Determine the [x, y] coordinate at the center of the cell enclosing the given text.  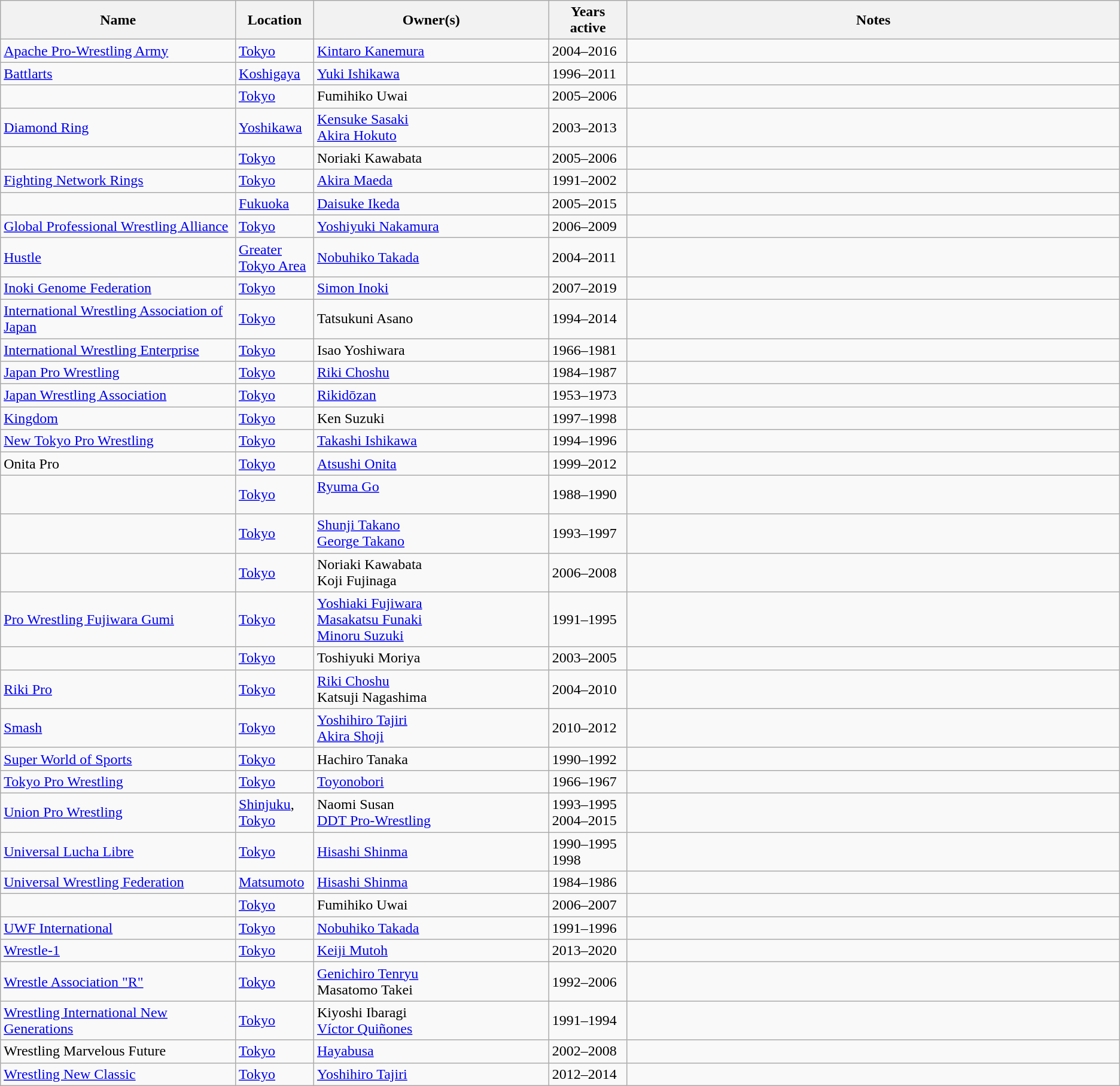
Riki ChoshuKatsuji Nagashima [431, 689]
1996–2011 [588, 74]
Atsushi Onita [431, 464]
Super World of Sports [118, 759]
Hustle [118, 257]
2006–2007 [588, 905]
Pro Wrestling Fujiwara Gumi [118, 619]
1990–19951998 [588, 851]
Simon Inoki [431, 288]
2005–2015 [588, 203]
1993–1997 [588, 534]
Smash [118, 728]
Hayabusa [431, 1051]
Fukuoka [275, 203]
1991–2002 [588, 181]
New Tokyo Pro Wrestling [118, 441]
2004–2010 [588, 689]
Yoshihiro TajiriAkira Shoji [431, 728]
2002–2008 [588, 1051]
Onita Pro [118, 464]
Wrestling Marvelous Future [118, 1051]
Kintaro Kanemura [431, 51]
1999–2012 [588, 464]
Rikidōzan [431, 396]
Fighting Network Rings [118, 181]
UWF International [118, 928]
Yoshiaki FujiwaraMasakatsu FunakiMinoru Suzuki [431, 619]
1984–1986 [588, 883]
Yoshiyuki Nakamura [431, 226]
Wrestle-1 [118, 951]
Wrestling New Classic [118, 1074]
Genichiro TenryuMasatomo Takei [431, 981]
Daisuke Ikeda [431, 203]
Inoki Genome Federation [118, 288]
Wrestling International New Generations [118, 1021]
1991–1996 [588, 928]
2006–2009 [588, 226]
Japan Pro Wrestling [118, 373]
International Wrestling Association of Japan [118, 318]
Takashi Ishikawa [431, 441]
Greater Tokyo Area [275, 257]
Years active [588, 20]
1993–19952004–2015 [588, 813]
Kensuke SasakiAkira Hokuto [431, 127]
Akira Maeda [431, 181]
Isao Yoshiwara [431, 350]
1991–1995 [588, 619]
Location [275, 20]
Owner(s) [431, 20]
Keiji Mutoh [431, 951]
Yoshihiro Tajiri [431, 1074]
2010–2012 [588, 728]
Universal Wrestling Federation [118, 883]
Wrestle Association "R" [118, 981]
Yuki Ishikawa [431, 74]
1994–2014 [588, 318]
Matsumoto [275, 883]
Toyonobori [431, 781]
Hachiro Tanaka [431, 759]
Noriaki KawabataKoji Fujinaga [431, 572]
Name [118, 20]
Riki Choshu [431, 373]
2003–2005 [588, 658]
Naomi SusanDDT Pro-Wrestling [431, 813]
Yoshikawa [275, 127]
1992–2006 [588, 981]
Notes [874, 20]
2012–2014 [588, 1074]
Japan Wrestling Association [118, 396]
Kingdom [118, 418]
Noriaki Kawabata [431, 158]
1988–1990 [588, 494]
International Wrestling Enterprise [118, 350]
1991–1994 [588, 1021]
Tokyo Pro Wrestling [118, 781]
1953–1973 [588, 396]
2004–2011 [588, 257]
2013–2020 [588, 951]
Global Professional Wrestling Alliance [118, 226]
1997–1998 [588, 418]
1966–1981 [588, 350]
Riki Pro [118, 689]
Apache Pro-Wrestling Army [118, 51]
Universal Lucha Libre [118, 851]
Ken Suzuki [431, 418]
Battlarts [118, 74]
Toshiyuki Moriya [431, 658]
Shinjuku, Tokyo [275, 813]
1994–1996 [588, 441]
1984–1987 [588, 373]
Ryuma Go [431, 494]
2003–2013 [588, 127]
Diamond Ring [118, 127]
Union Pro Wrestling [118, 813]
1966–1967 [588, 781]
Koshigaya [275, 74]
2006–2008 [588, 572]
2007–2019 [588, 288]
2004–2016 [588, 51]
1990–1992 [588, 759]
Shunji TakanoGeorge Takano [431, 534]
Tatsukuni Asano [431, 318]
Kiyoshi IbaragiVíctor Quiñones [431, 1021]
